Find where the given text appears and provide that cell's center as (X, Y) coordinate. 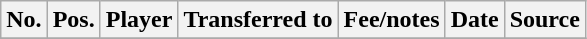
Date (474, 20)
No. (24, 20)
Source (544, 20)
Pos. (74, 20)
Player (139, 20)
Transferred to (258, 20)
Fee/notes (392, 20)
